Output the [x, y] coordinate of the center of the cell containing the given text.  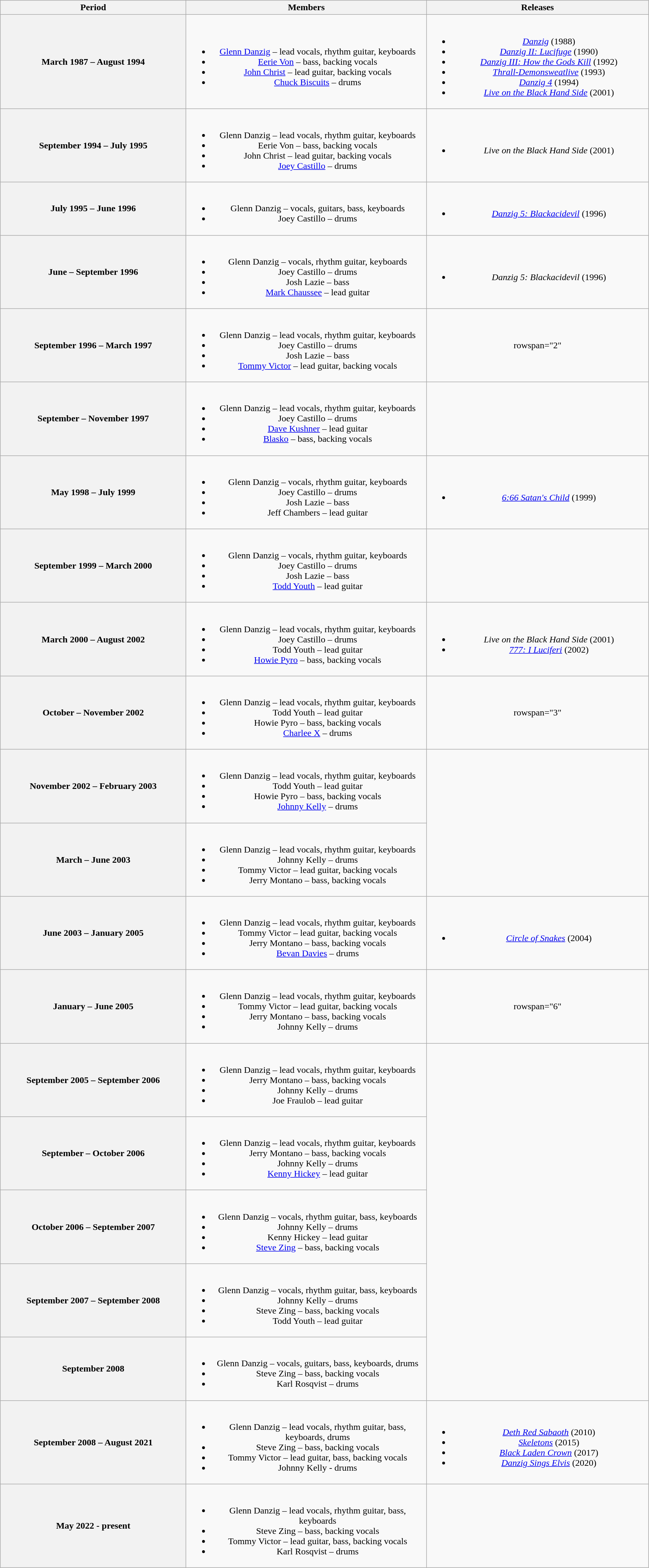
Glenn Danzig – vocals, rhythm guitar, bass, keyboardsJohnny Kelly – drumsKenny Hickey – lead guitarSteve Zing – bass, backing vocals [307, 1227]
Glenn Danzig – vocals, rhythm guitar, keyboardsJoey Castillo – drumsJosh Lazie – bassTodd Youth – lead guitar [307, 566]
September 1999 – March 2000 [93, 566]
Glenn Danzig – lead vocals, rhythm guitar, keyboardsJoey Castillo – drumsDave Kushner – lead guitarBlasko – bass, backing vocals [307, 419]
September – October 2006 [93, 1153]
September 2008 – August 2021 [93, 1442]
June 2003 – January 2005 [93, 933]
Glenn Danzig – lead vocals, rhythm guitar, keyboardsTodd Youth – lead guitarHowie Pyro – bass, backing vocalsJohnny Kelly – drums [307, 786]
Glenn Danzig – lead vocals, rhythm guitar, keyboardsJerry Montano – bass, backing vocalsJohnny Kelly – drumsJoe Fraulob – lead guitar [307, 1080]
October 2006 – September 2007 [93, 1227]
Glenn Danzig – vocals, rhythm guitar, bass, keyboardsJohnny Kelly – drumsSteve Zing – bass, backing vocals Todd Youth – lead guitar [307, 1300]
rowspan="2" [537, 345]
Glenn Danzig – lead vocals, rhythm guitar, keyboardsEerie Von – bass, backing vocalsJohn Christ – lead guitar, backing vocalsChuck Biscuits – drums [307, 62]
rowspan="6" [537, 1007]
June – September 1996 [93, 272]
Glenn Danzig – vocals, rhythm guitar, keyboardsJoey Castillo – drumsJosh Lazie – bassMark Chaussee – lead guitar [307, 272]
October – November 2002 [93, 712]
March – June 2003 [93, 860]
September 2008 [93, 1369]
May 1998 – July 1999 [93, 492]
Glenn Danzig – vocals, guitars, bass, keyboardsJoey Castillo – drums [307, 209]
Glenn Danzig – lead vocals, rhythm guitar, keyboardsJerry Montano – bass, backing vocalsJohnny Kelly – drumsKenny Hickey – lead guitar [307, 1153]
Glenn Danzig – vocals, guitars, bass, keyboards, drumsSteve Zing – bass, backing vocals Karl Rosqvist – drums [307, 1369]
September 1994 – July 1995 [93, 145]
Glenn Danzig – vocals, rhythm guitar, keyboardsJoey Castillo – drumsJosh Lazie – bassJeff Chambers – lead guitar [307, 492]
Glenn Danzig – lead vocals, rhythm guitar, keyboardsJoey Castillo – drumsJosh Lazie – bassTommy Victor – lead guitar, backing vocals [307, 345]
Glenn Danzig – lead vocals, rhythm guitar, keyboardsTodd Youth – lead guitarHowie Pyro – bass, backing vocalsCharlee X – drums [307, 712]
September 2005 – September 2006 [93, 1080]
rowspan="3" [537, 712]
Releases [537, 8]
January – June 2005 [93, 1007]
September – November 1997 [93, 419]
September 1996 – March 1997 [93, 345]
Period [93, 8]
Live on the Black Hand Side (2001) 777: I Luciferi (2002) [537, 639]
March 1987 – August 1994 [93, 62]
November 2002 – February 2003 [93, 786]
Glenn Danzig – lead vocals, rhythm guitar, keyboardsJoey Castillo – drumsTodd Youth – lead guitarHowie Pyro – bass, backing vocals [307, 639]
May 2022 - present [93, 1526]
July 1995 – June 1996 [93, 209]
Members [307, 8]
Glenn Danzig – lead vocals, rhythm guitar, keyboardsEerie Von – bass, backing vocalsJohn Christ – lead guitar, backing vocalsJoey Castillo – drums [307, 145]
Circle of Snakes (2004) [537, 933]
March 2000 – August 2002 [93, 639]
Live on the Black Hand Side (2001) [537, 145]
6:66 Satan's Child (1999) [537, 492]
Deth Red Sabaoth (2010)Skeletons (2015)Black Laden Crown (2017)Danzig Sings Elvis (2020) [537, 1442]
September 2007 – September 2008 [93, 1300]
